Locate the cell with the specified text and output its [X, Y] center coordinate. 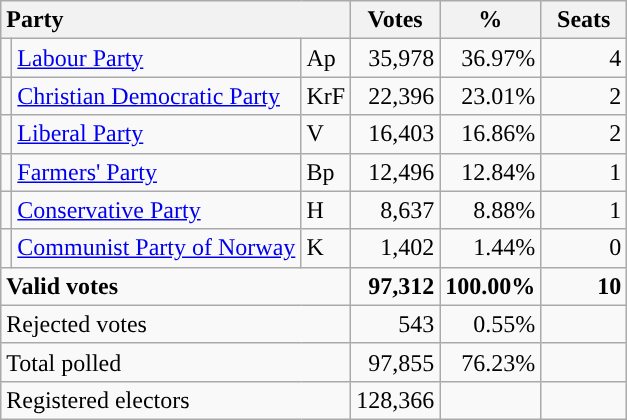
Votes [396, 20]
8.88% [490, 210]
V [326, 134]
0.55% [490, 324]
Liberal Party [156, 134]
Bp [326, 172]
Conservative Party [156, 210]
Ap [326, 58]
8,637 [396, 210]
Registered electors [176, 400]
22,396 [396, 96]
Communist Party of Norway [156, 248]
Farmers' Party [156, 172]
12,496 [396, 172]
76.23% [490, 362]
16,403 [396, 134]
36.97% [490, 58]
12.84% [490, 172]
23.01% [490, 96]
Party [176, 20]
16.86% [490, 134]
1,402 [396, 248]
Total polled [176, 362]
Labour Party [156, 58]
Rejected votes [176, 324]
97,855 [396, 362]
35,978 [396, 58]
1.44% [490, 248]
128,366 [396, 400]
100.00% [490, 286]
K [326, 248]
H [326, 210]
Seats [584, 20]
543 [396, 324]
% [490, 20]
Valid votes [176, 286]
4 [584, 58]
Christian Democratic Party [156, 96]
97,312 [396, 286]
0 [584, 248]
KrF [326, 96]
10 [584, 286]
